Provide the (x, y) coordinate of the cell's center where the given text is located.  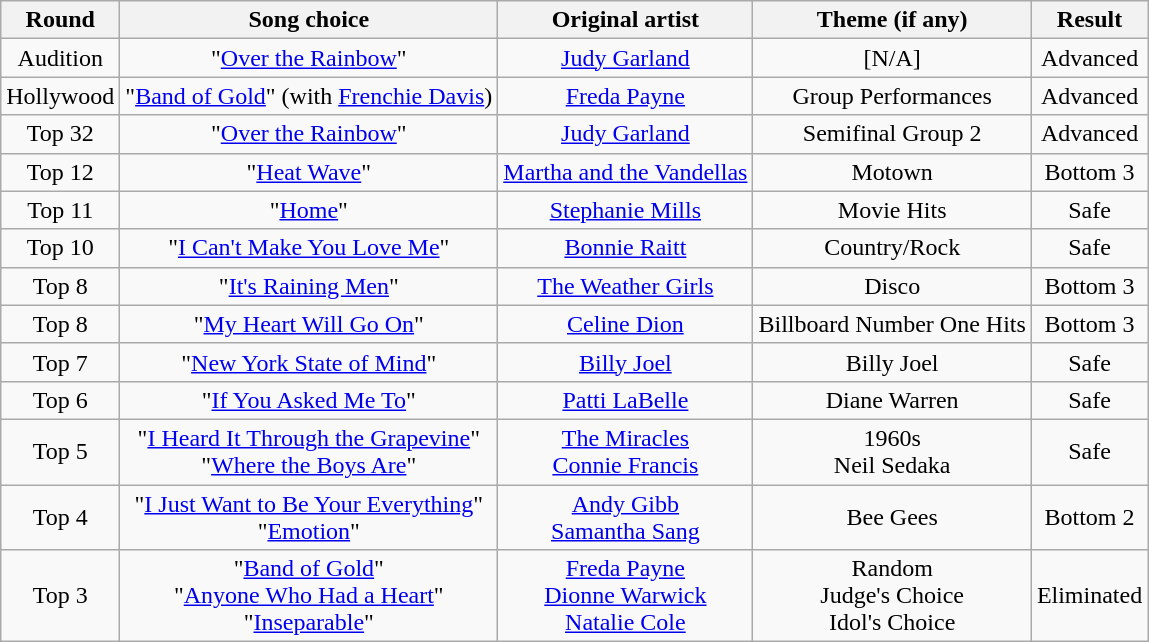
[N/A] (892, 58)
Martha and the Vandellas (626, 172)
"I Just Want to Be Your Everything""Emotion" (309, 516)
Round (60, 20)
Top 5 (60, 452)
Top 4 (60, 516)
Group Performances (892, 96)
Movie Hits (892, 210)
Top 6 (60, 400)
Audition (60, 58)
RandomJudge's ChoiceIdol's Choice (892, 596)
Hollywood (60, 96)
Billboard Number One Hits (892, 324)
"I Heard It Through the Grapevine""Where the Boys Are" (309, 452)
Top 32 (60, 134)
"Heat Wave" (309, 172)
"Home" (309, 210)
Andy GibbSamantha Sang (626, 516)
Country/Rock (892, 248)
Top 12 (60, 172)
Top 11 (60, 210)
Top 3 (60, 596)
Bonnie Raitt (626, 248)
Celine Dion (626, 324)
Patti LaBelle (626, 400)
"It's Raining Men" (309, 286)
"My Heart Will Go On" (309, 324)
Freda Payne (626, 96)
"If You Asked Me To" (309, 400)
Result (1089, 20)
Original artist (626, 20)
"I Can't Make You Love Me" (309, 248)
Freda PayneDionne WarwickNatalie Cole (626, 596)
"Band of Gold" (with Frenchie Davis) (309, 96)
Top 7 (60, 362)
The MiraclesConnie Francis (626, 452)
The Weather Girls (626, 286)
"New York State of Mind" (309, 362)
Eliminated (1089, 596)
Stephanie Mills (626, 210)
1960sNeil Sedaka (892, 452)
Semifinal Group 2 (892, 134)
Diane Warren (892, 400)
Song choice (309, 20)
Disco (892, 286)
Top 10 (60, 248)
Motown (892, 172)
Theme (if any) (892, 20)
Bottom 2 (1089, 516)
Bee Gees (892, 516)
"Band of Gold""Anyone Who Had a Heart""Inseparable" (309, 596)
